Capture the cell that displays the provided text and extract its (x, y) central coordinate. 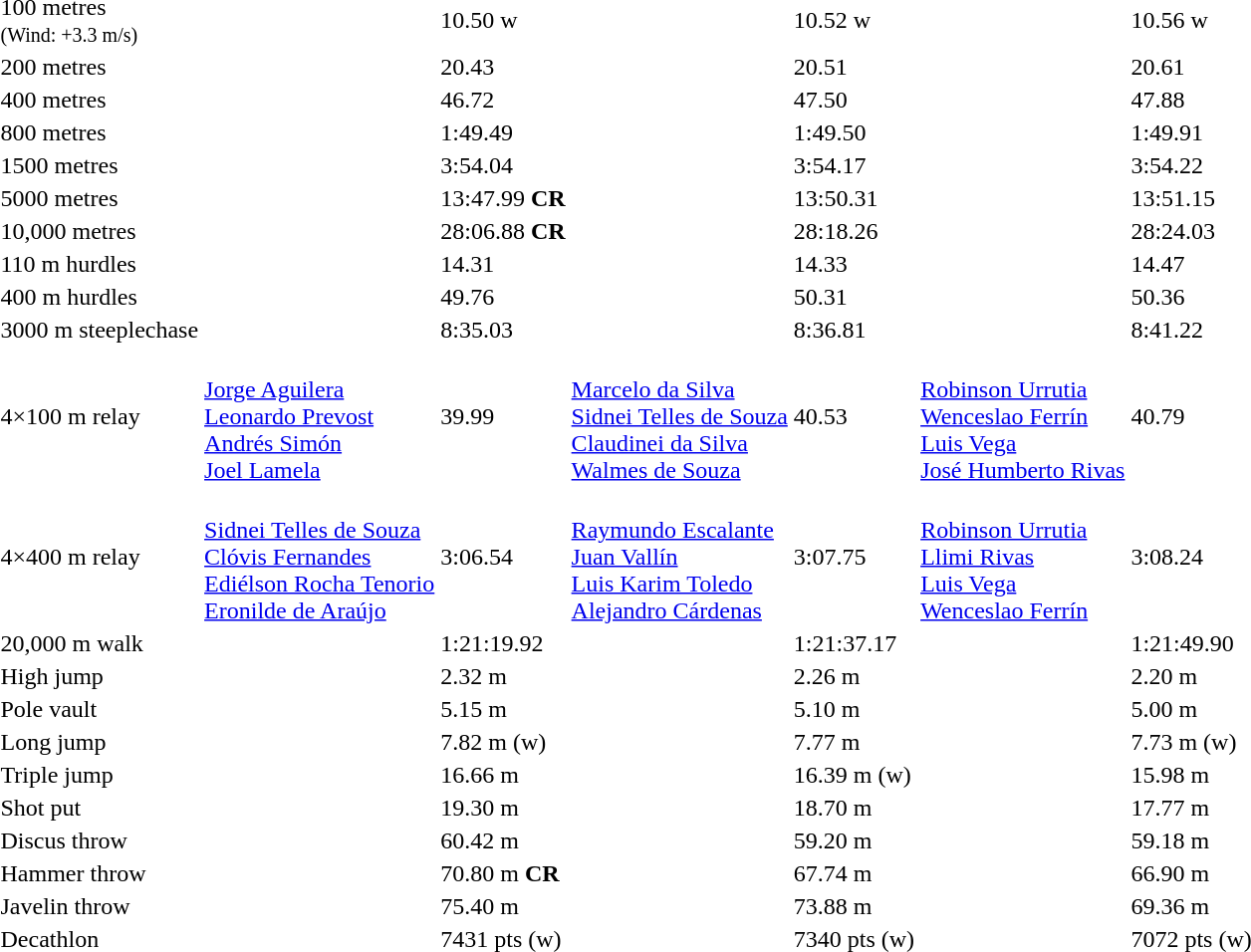
5.15 m (503, 709)
1:21:37.17 (854, 643)
2.32 m (503, 676)
14.31 (503, 264)
60.42 m (503, 840)
70.80 m CR (503, 873)
46.72 (503, 100)
Robinson UrrutiaLlimi RivasLuis VegaWenceslao Ferrín (1023, 557)
3:54.17 (854, 165)
67.74 m (854, 873)
75.40 m (503, 906)
20.43 (503, 67)
Raymundo EscalanteJuan VallínLuis Karim ToledoAlejandro Cárdenas (679, 557)
20.51 (854, 67)
5.10 m (854, 709)
13:47.99 CR (503, 198)
16.66 m (503, 775)
8:36.81 (854, 330)
18.70 m (854, 808)
3:07.75 (854, 557)
Sidnei Telles de SouzaClóvis FernandesEdiélson Rocha TenorioEronilde de Araújo (320, 557)
1:21:19.92 (503, 643)
3:06.54 (503, 557)
1:49.50 (854, 132)
39.99 (503, 416)
7.77 m (854, 742)
3:54.04 (503, 165)
40.53 (854, 416)
7.82 m (w) (503, 742)
14.33 (854, 264)
73.88 m (854, 906)
19.30 m (503, 808)
Jorge AguileraLeonardo PrevostAndrés SimónJoel Lamela (320, 416)
28:06.88 CR (503, 231)
16.39 m (w) (854, 775)
1:49.49 (503, 132)
28:18.26 (854, 231)
8:35.03 (503, 330)
50.31 (854, 297)
47.50 (854, 100)
59.20 m (854, 840)
2.26 m (854, 676)
Robinson UrrutiaWenceslao FerrínLuis VegaJosé Humberto Rivas (1023, 416)
49.76 (503, 297)
Marcelo da SilvaSidnei Telles de SouzaClaudinei da SilvaWalmes de Souza (679, 416)
13:50.31 (854, 198)
